Determine the [X, Y] coordinate at the center of the cell enclosing the given text.  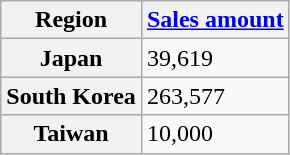
10,000 [215, 134]
Region [72, 20]
263,577 [215, 96]
South Korea [72, 96]
39,619 [215, 58]
Japan [72, 58]
Taiwan [72, 134]
Sales amount [215, 20]
